Output the [x, y] coordinate of the center of the cell containing the given text.  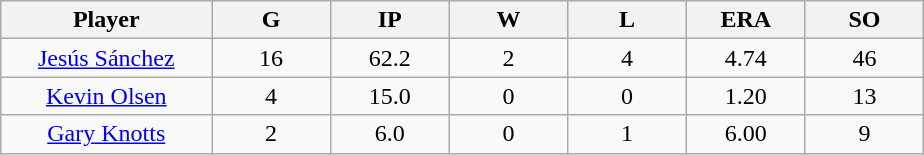
4.74 [746, 58]
62.2 [390, 58]
Gary Knotts [106, 134]
16 [272, 58]
46 [864, 58]
IP [390, 20]
Jesús Sánchez [106, 58]
6.00 [746, 134]
15.0 [390, 96]
L [628, 20]
1 [628, 134]
9 [864, 134]
6.0 [390, 134]
Player [106, 20]
W [508, 20]
13 [864, 96]
ERA [746, 20]
Kevin Olsen [106, 96]
G [272, 20]
1.20 [746, 96]
SO [864, 20]
